Pinpoint the cell where the given text exists, returning its (x, y) midpoint coordinate. 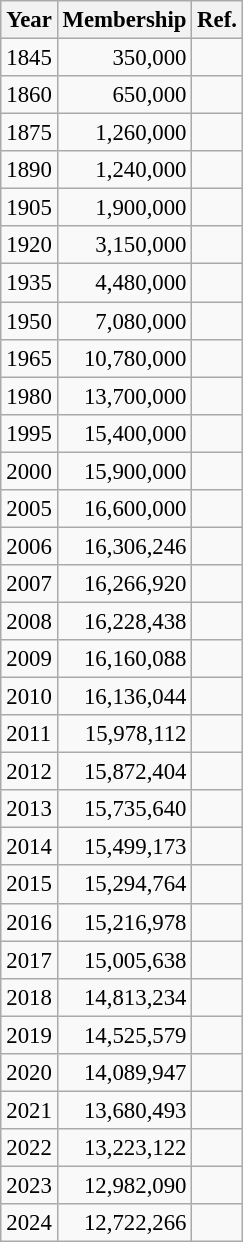
10,780,000 (124, 358)
2009 (29, 659)
2015 (29, 884)
1845 (29, 57)
1965 (29, 358)
1,240,000 (124, 170)
16,160,088 (124, 659)
2020 (29, 1072)
15,735,640 (124, 809)
4,480,000 (124, 283)
1,260,000 (124, 133)
16,136,044 (124, 696)
7,080,000 (124, 321)
15,978,112 (124, 734)
2005 (29, 508)
2019 (29, 1035)
1860 (29, 95)
15,294,764 (124, 884)
16,600,000 (124, 508)
2016 (29, 922)
Ref. (217, 20)
1875 (29, 133)
2012 (29, 772)
2010 (29, 696)
2013 (29, 809)
2024 (29, 1223)
Year (29, 20)
2011 (29, 734)
14,813,234 (124, 997)
13,223,122 (124, 1148)
1905 (29, 208)
2022 (29, 1148)
2007 (29, 584)
2021 (29, 1110)
15,005,638 (124, 960)
2023 (29, 1185)
15,499,173 (124, 847)
1890 (29, 170)
14,525,579 (124, 1035)
650,000 (124, 95)
Membership (124, 20)
3,150,000 (124, 245)
1995 (29, 433)
16,306,246 (124, 546)
350,000 (124, 57)
13,700,000 (124, 396)
1950 (29, 321)
2017 (29, 960)
1935 (29, 283)
16,266,920 (124, 584)
15,900,000 (124, 471)
2008 (29, 621)
16,228,438 (124, 621)
13,680,493 (124, 1110)
2014 (29, 847)
12,722,266 (124, 1223)
2000 (29, 471)
2018 (29, 997)
14,089,947 (124, 1072)
1,900,000 (124, 208)
1980 (29, 396)
15,400,000 (124, 433)
1920 (29, 245)
15,872,404 (124, 772)
15,216,978 (124, 922)
2006 (29, 546)
12,982,090 (124, 1185)
